Output the (x, y) coordinate of the center of the cell containing the given text.  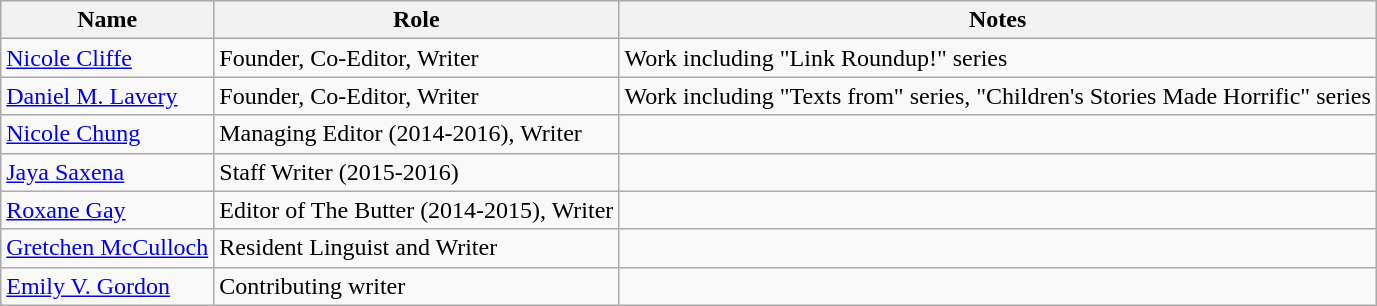
Emily V. Gordon (108, 286)
Name (108, 20)
Role (416, 20)
Nicole Cliffe (108, 58)
Daniel M. Lavery (108, 96)
Nicole Chung (108, 134)
Contributing writer (416, 286)
Editor of The Butter (2014-2015), Writer (416, 210)
Managing Editor (2014-2016), Writer (416, 134)
Roxane Gay (108, 210)
Work including "Link Roundup!" series (998, 58)
Staff Writer (2015-2016) (416, 172)
Work including "Texts from" series, "Children's Stories Made Horrific" series (998, 96)
Notes (998, 20)
Jaya Saxena (108, 172)
Resident Linguist and Writer (416, 248)
Gretchen McCulloch (108, 248)
